From the cell containing the given text, extract its center point as [x, y] coordinate. 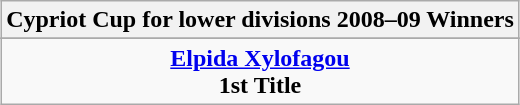
Cypriot Cup for lower divisions 2008–09 Winners [260, 20]
Elpida Xylofagou1st Title [260, 72]
